Search for the cell housing the specified text and yield its (X, Y) center coordinate. 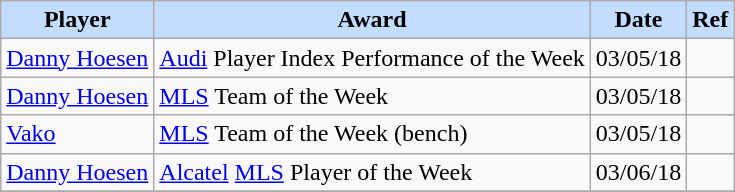
Alcatel MLS Player of the Week (372, 172)
Date (638, 20)
Player (78, 20)
03/06/18 (638, 172)
Audi Player Index Performance of the Week (372, 58)
Award (372, 20)
Ref (710, 20)
MLS Team of the Week (bench) (372, 134)
MLS Team of the Week (372, 96)
Vako (78, 134)
